Provide the [x, y] coordinate of the cell's center where the given text is located.  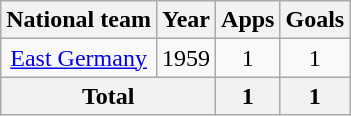
Goals [315, 20]
Year [186, 20]
Apps [248, 20]
1959 [186, 58]
National team [79, 20]
Total [108, 96]
East Germany [79, 58]
